Return the (x, y) coordinate for the center point of the cell that contains the specified text.  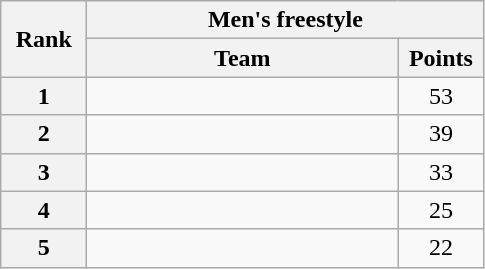
5 (44, 248)
3 (44, 172)
2 (44, 134)
Rank (44, 39)
25 (441, 210)
Team (242, 58)
Men's freestyle (286, 20)
22 (441, 248)
1 (44, 96)
33 (441, 172)
4 (44, 210)
39 (441, 134)
53 (441, 96)
Points (441, 58)
